Pinpoint the cell where the given text exists, returning its [x, y] midpoint coordinate. 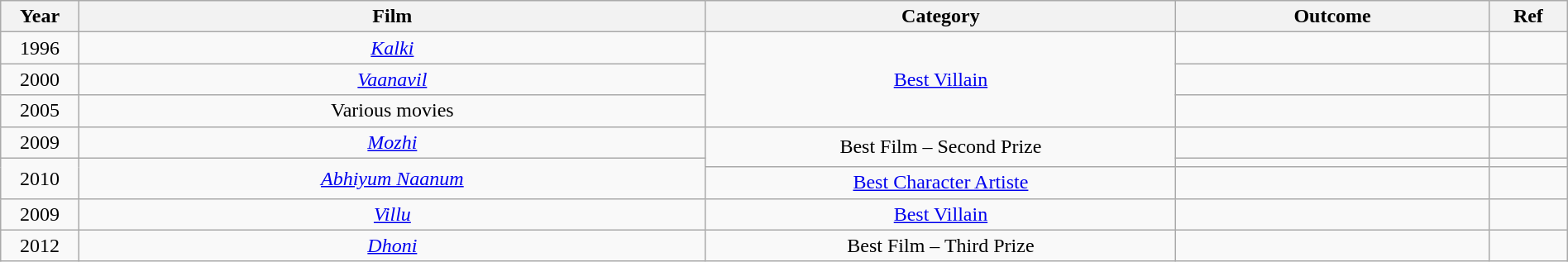
2010 [40, 179]
2005 [40, 111]
Ref [1528, 17]
Abhiyum Naanum [392, 179]
2012 [40, 245]
Various movies [392, 111]
Best Character Artiste [940, 183]
Vaanavil [392, 79]
Villu [392, 214]
Year [40, 17]
Dhoni [392, 245]
Kalki [392, 48]
Outcome [1333, 17]
2000 [40, 79]
Best Film – Third Prize [940, 245]
Mozhi [392, 142]
Category [940, 17]
Best Film – Second Prize [940, 147]
Film [392, 17]
1996 [40, 48]
